Pinpoint the cell where the given text exists, returning its (x, y) midpoint coordinate. 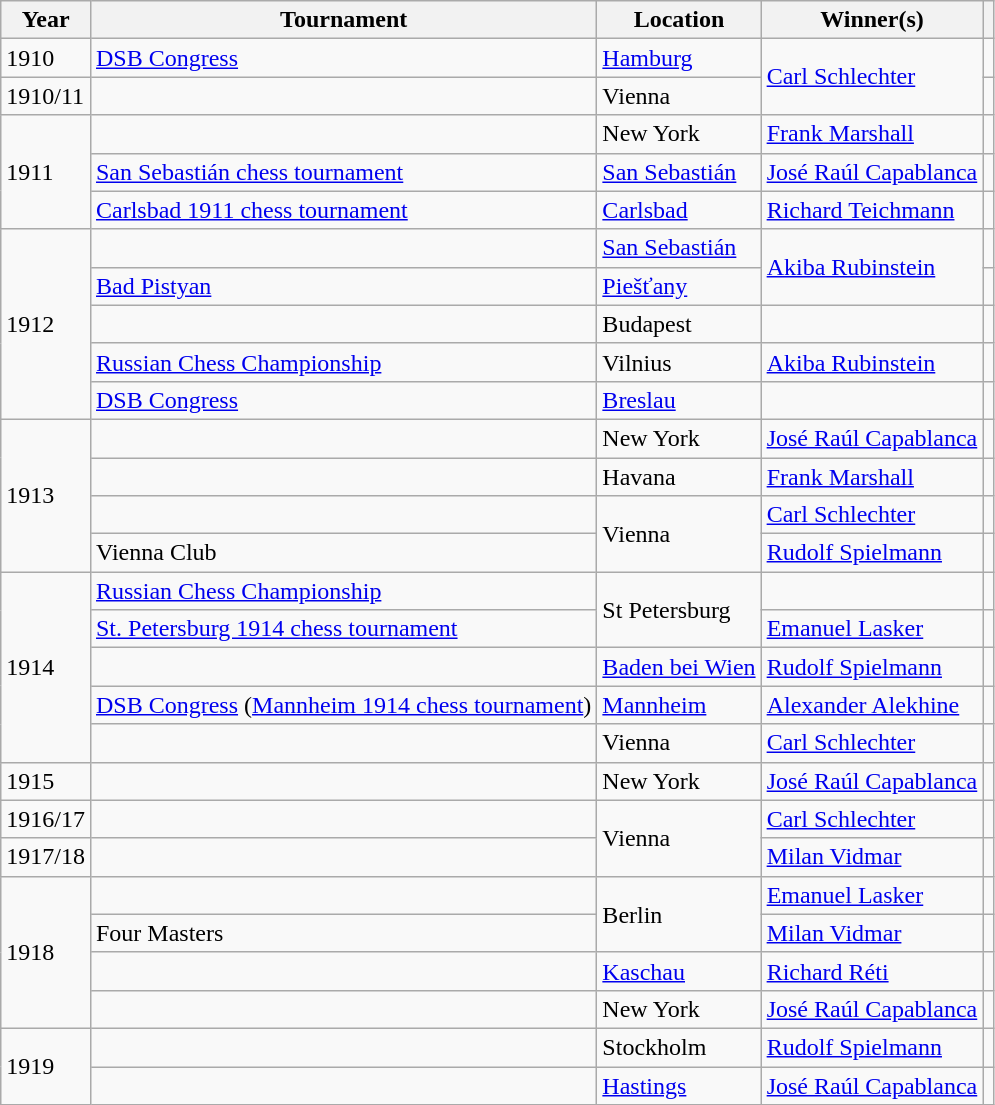
Location (679, 20)
Carlsbad 1911 chess tournament (343, 210)
Alexander Alekhine (872, 705)
Hamburg (679, 58)
1910 (46, 58)
1917/18 (46, 857)
Richard Teichmann (872, 210)
1911 (46, 172)
St. Petersburg 1914 chess tournament (343, 629)
1916/17 (46, 819)
Baden bei Wien (679, 667)
Winner(s) (872, 20)
Hastings (679, 1085)
Vienna Club (343, 553)
1914 (46, 667)
1915 (46, 781)
Kaschau (679, 971)
1918 (46, 952)
Stockholm (679, 1047)
1919 (46, 1066)
Berlin (679, 914)
1912 (46, 324)
Havana (679, 477)
Tournament (343, 20)
St Petersburg (679, 610)
Budapest (679, 324)
Mannheim (679, 705)
Breslau (679, 400)
San Sebastián chess tournament (343, 172)
Richard Réti (872, 971)
Vilnius (679, 362)
Bad Pistyan (343, 286)
Four Masters (343, 933)
Year (46, 20)
Piešťany (679, 286)
1910/11 (46, 96)
Carlsbad (679, 210)
1913 (46, 495)
DSB Congress (Mannheim 1914 chess tournament) (343, 705)
